Scan for the cell matching the given text and deliver its (x, y) coordinate at center. 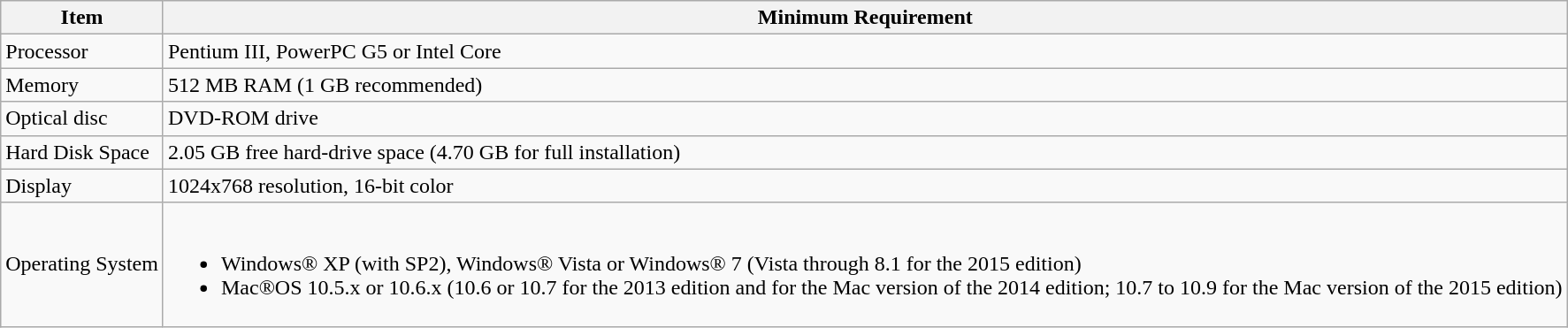
Hard Disk Space (82, 152)
Pentium III, PowerPC G5 or Intel Core (865, 51)
Operating System (82, 264)
1024x768 resolution, 16-bit color (865, 186)
DVD-ROM drive (865, 118)
Display (82, 186)
512 MB RAM (1 GB recommended) (865, 85)
2.05 GB free hard-drive space (4.70 GB for full installation) (865, 152)
Item (82, 18)
Minimum Requirement (865, 18)
Processor (82, 51)
Optical disc (82, 118)
Memory (82, 85)
